Pinpoint the cell where the given text exists, returning its [X, Y] midpoint coordinate. 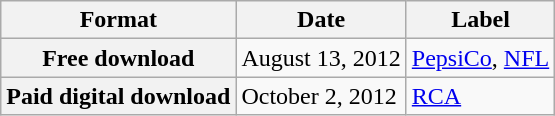
Paid digital download [118, 96]
Free download [118, 58]
Date [321, 20]
August 13, 2012 [321, 58]
RCA [480, 96]
Label [480, 20]
PepsiCo, NFL [480, 58]
October 2, 2012 [321, 96]
Format [118, 20]
